Determine the [X, Y] coordinate at the center of the cell enclosing the given text.  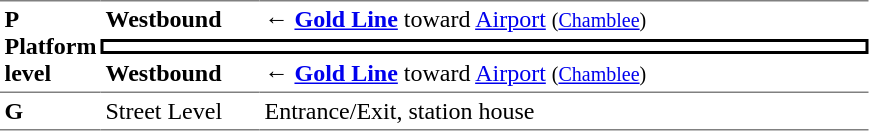
Entrance/Exit, station house [564, 112]
G [50, 112]
PPlatform level [50, 46]
Street Level [180, 112]
